Return the [x, y] coordinate for the center point of the cell that contains the specified text.  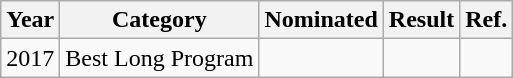
Category [160, 20]
Result [421, 20]
Best Long Program [160, 58]
Year [30, 20]
Ref. [486, 20]
Nominated [321, 20]
2017 [30, 58]
